Return (X, Y) of the center of cell containing provided text 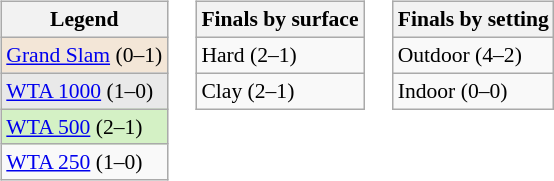
Indoor (0–0) (474, 91)
Legend (84, 20)
WTA 500 (2–1) (84, 127)
Hard (2–1) (280, 55)
WTA 250 (1–0) (84, 162)
WTA 1000 (1–0) (84, 91)
Outdoor (4–2) (474, 55)
Finals by setting (474, 20)
Grand Slam (0–1) (84, 55)
Finals by surface (280, 20)
Clay (2–1) (280, 91)
